For the text-containing cell, return its midpoint in [X, Y] coordinate format. 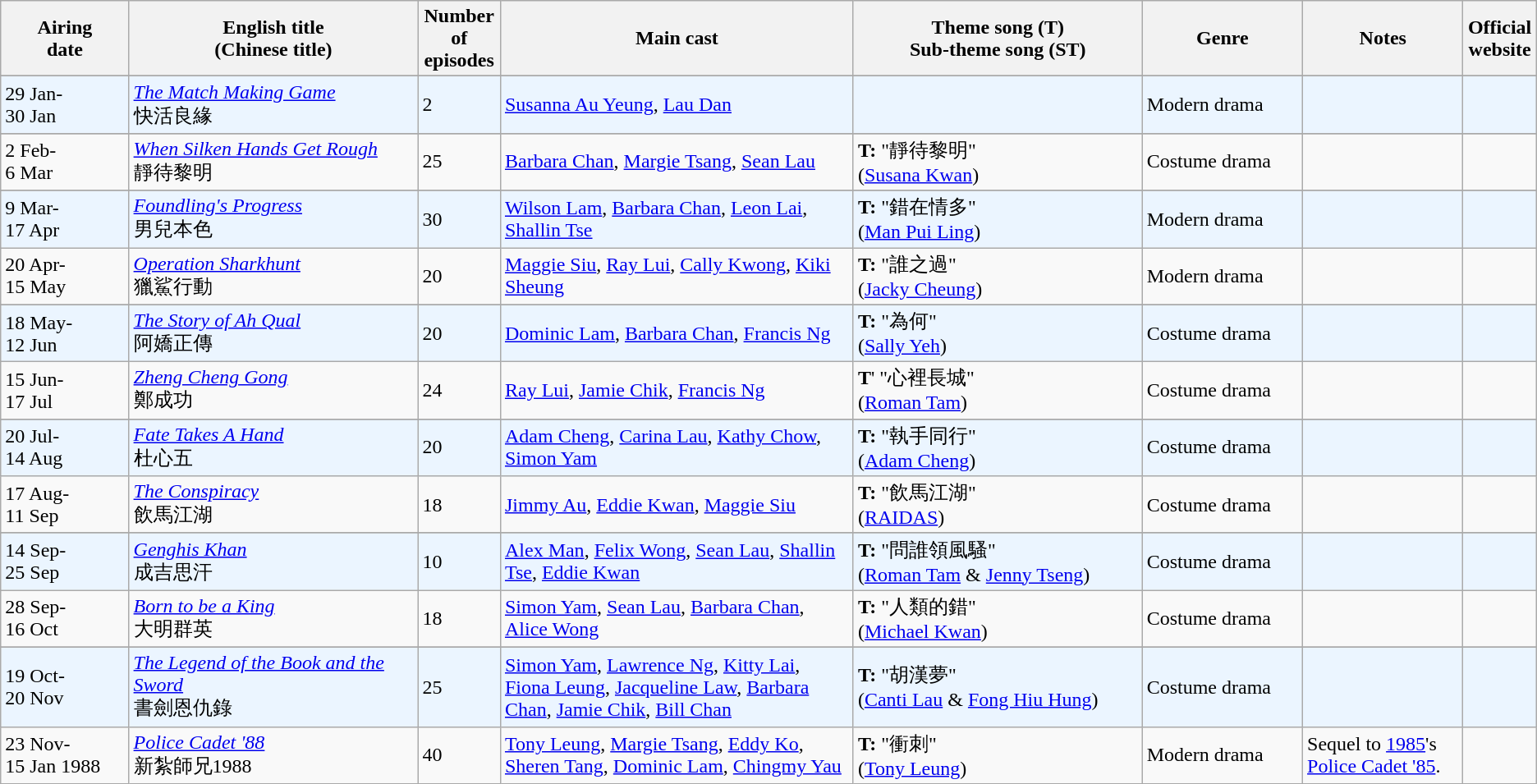
Alex Man, Felix Wong, Sean Lau, Shallin Tse, Eddie Kwan [677, 562]
T: "誰之過" (Jacky Cheung) [998, 277]
2 [460, 105]
T: "為何" (Sally Yeh) [998, 333]
Tony Leung, Margie Tsang, Eddy Ko, Sheren Tang, Dominic Lam, Chingmy Yau [677, 755]
Foundling's Progress 男兒本色 [273, 219]
T' "心裡長城" (Roman Tam) [998, 391]
Genghis Khan 成吉思汗 [273, 562]
29 Jan- 30 Jan [65, 105]
Dominic Lam, Barbara Chan, Francis Ng [677, 333]
28 Sep- 16 Oct [65, 619]
The Legend of the Book and the Sword 書劍恩仇錄 [273, 686]
23 Nov- 15 Jan 1988 [65, 755]
T: "靜待黎明" (Susana Kwan) [998, 162]
T: "人類的錯" (Michael Kwan) [998, 619]
19 Oct- 20 Nov [65, 686]
When Silken Hands Get Rough 靜待黎明 [273, 162]
Ray Lui, Jamie Chik, Francis Ng [677, 391]
The Conspiracy 飲馬江湖 [273, 505]
Fate Takes A Hand 杜心五 [273, 447]
Jimmy Au, Eddie Kwan, Maggie Siu [677, 505]
9 Mar- 17 Apr [65, 219]
15 Jun- 17 Jul [65, 391]
Born to be a King 大明群英 [273, 619]
Airingdate [65, 39]
Maggie Siu, Ray Lui, Cally Kwong, Kiki Sheung [677, 277]
Police Cadet '88 新紮師兄1988 [273, 755]
Sequel to 1985's Police Cadet '85. [1383, 755]
Official website [1499, 39]
20 Apr- 15 May [65, 277]
Operation Sharkhunt 獵鯊行動 [273, 277]
17 Aug- 11 Sep [65, 505]
18 May- 12 Jun [65, 333]
Barbara Chan, Margie Tsang, Sean Lau [677, 162]
Theme song (T) Sub-theme song (ST) [998, 39]
2 Feb- 6 Mar [65, 162]
10 [460, 562]
Susanna Au Yeung, Lau Dan [677, 105]
24 [460, 391]
Adam Cheng, Carina Lau, Kathy Chow, Simon Yam [677, 447]
Notes [1383, 39]
The Match Making Game 快活良緣 [273, 105]
Simon Yam, Sean Lau, Barbara Chan, Alice Wong [677, 619]
Genre [1222, 39]
English title (Chinese title) [273, 39]
Simon Yam, Lawrence Ng, Kitty Lai, Fiona Leung, Jacqueline Law, Barbara Chan, Jamie Chik, Bill Chan [677, 686]
30 [460, 219]
14 Sep- 25 Sep [65, 562]
20 Jul- 14 Aug [65, 447]
T: "執手同行" (Adam Cheng) [998, 447]
T: "錯在情多" (Man Pui Ling) [998, 219]
The Story of Ah Qual 阿嬌正傳 [273, 333]
40 [460, 755]
T: "飲馬江湖" (RAIDAS) [998, 505]
T: "衝刺" (Tony Leung) [998, 755]
Main cast [677, 39]
Wilson Lam, Barbara Chan, Leon Lai, Shallin Tse [677, 219]
Number of episodes [460, 39]
T: "胡漢夢" (Canti Lau & Fong Hiu Hung) [998, 686]
T: "問誰領風騷" (Roman Tam & Jenny Tseng) [998, 562]
Zheng Cheng Gong 鄭成功 [273, 391]
